For the text-containing cell, return its midpoint in (x, y) coordinate format. 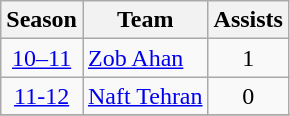
10–11 (42, 58)
Team (145, 20)
Season (42, 20)
Assists (248, 20)
1 (248, 58)
0 (248, 96)
Zob Ahan (145, 58)
11-12 (42, 96)
Naft Tehran (145, 96)
